Return (x, y) of the center of cell containing provided text 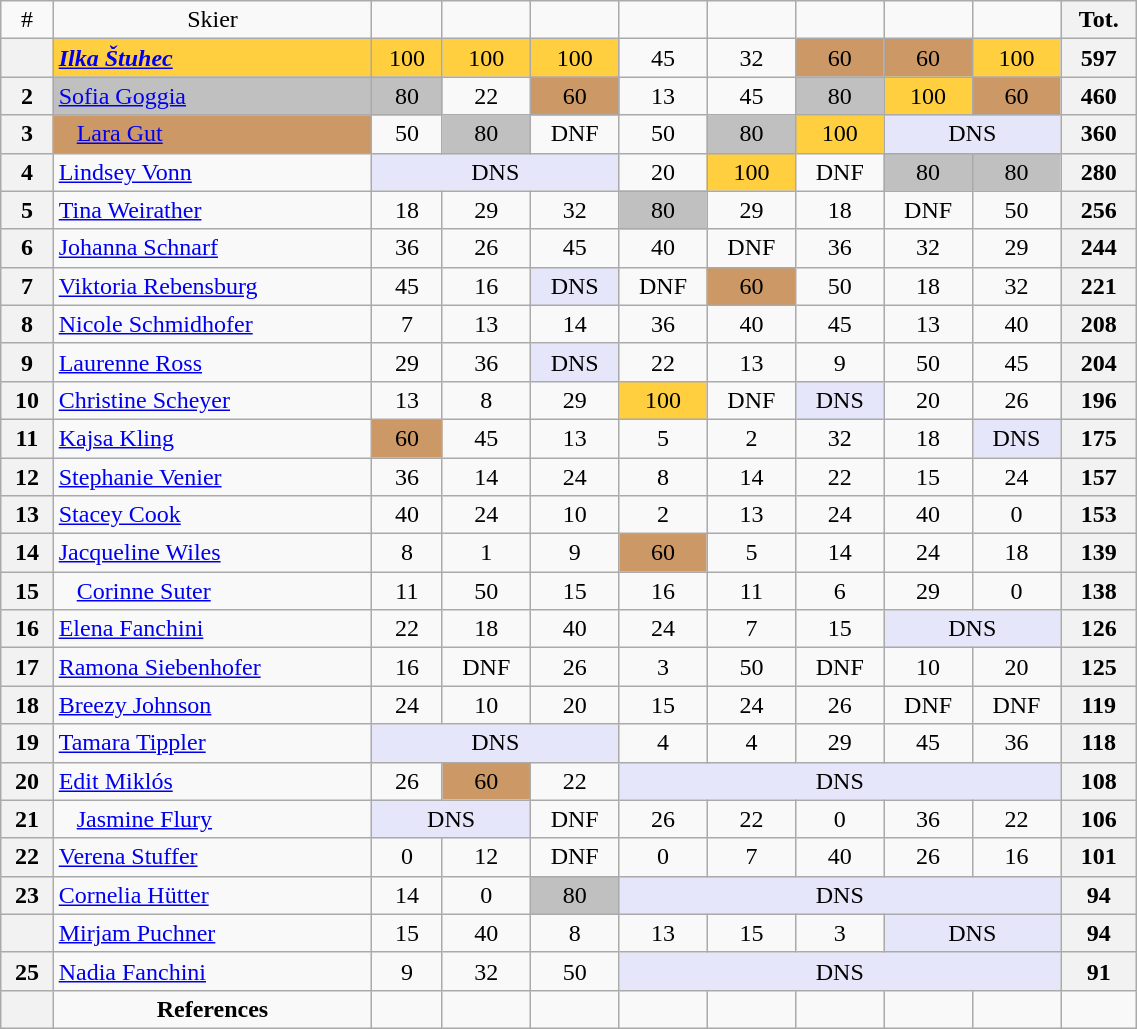
Johanna Schnarf (212, 248)
Edit Miklós (212, 781)
256 (1099, 210)
Viktoria Rebensburg (212, 286)
208 (1099, 324)
138 (1099, 591)
360 (1099, 134)
1 (486, 553)
Lindsey Vonn (212, 172)
221 (1099, 286)
Cornelia Hütter (212, 895)
125 (1099, 667)
Verena Stuffer (212, 857)
Tina Weirather (212, 210)
Jasmine Flury (212, 819)
Tot. (1099, 20)
Christine Scheyer (212, 400)
23 (27, 895)
Elena Fanchini (212, 629)
Mirjam Puchner (212, 933)
Breezy Johnson (212, 705)
139 (1099, 553)
244 (1099, 248)
19 (27, 743)
280 (1099, 172)
Nicole Schmidhofer (212, 324)
460 (1099, 96)
157 (1099, 477)
Skier (212, 20)
Sofia Goggia (212, 96)
Laurenne Ross (212, 362)
Corinne Suter (212, 591)
196 (1099, 400)
25 (27, 971)
175 (1099, 438)
Tamara Tippler (212, 743)
Ramona Siebenhofer (212, 667)
597 (1099, 58)
118 (1099, 743)
Kajsa Kling (212, 438)
17 (27, 667)
119 (1099, 705)
153 (1099, 515)
Stacey Cook (212, 515)
101 (1099, 857)
126 (1099, 629)
Lara Gut (212, 134)
21 (27, 819)
108 (1099, 781)
91 (1099, 971)
# (27, 20)
204 (1099, 362)
Jacqueline Wiles (212, 553)
Stephanie Venier (212, 477)
106 (1099, 819)
References (212, 1009)
Nadia Fanchini (212, 971)
Ilka Štuhec (212, 58)
